Return [x, y] of the center of cell containing provided text 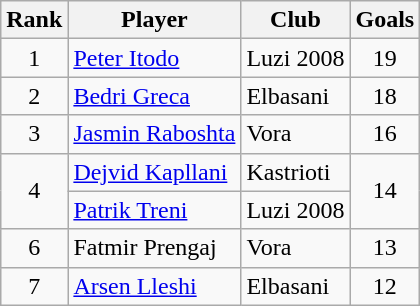
Peter Itodo [154, 58]
Arsen Lleshi [154, 286]
Patrik Treni [154, 210]
Fatmir Prengaj [154, 248]
13 [385, 248]
3 [34, 134]
6 [34, 248]
4 [34, 191]
Club [296, 20]
Dejvid Kapllani [154, 172]
16 [385, 134]
19 [385, 58]
14 [385, 191]
Bedri Greca [154, 96]
7 [34, 286]
Rank [34, 20]
Jasmin Raboshta [154, 134]
12 [385, 286]
Player [154, 20]
Goals [385, 20]
2 [34, 96]
1 [34, 58]
18 [385, 96]
Kastrioti [296, 172]
